Search for the cell housing the specified text and yield its (X, Y) center coordinate. 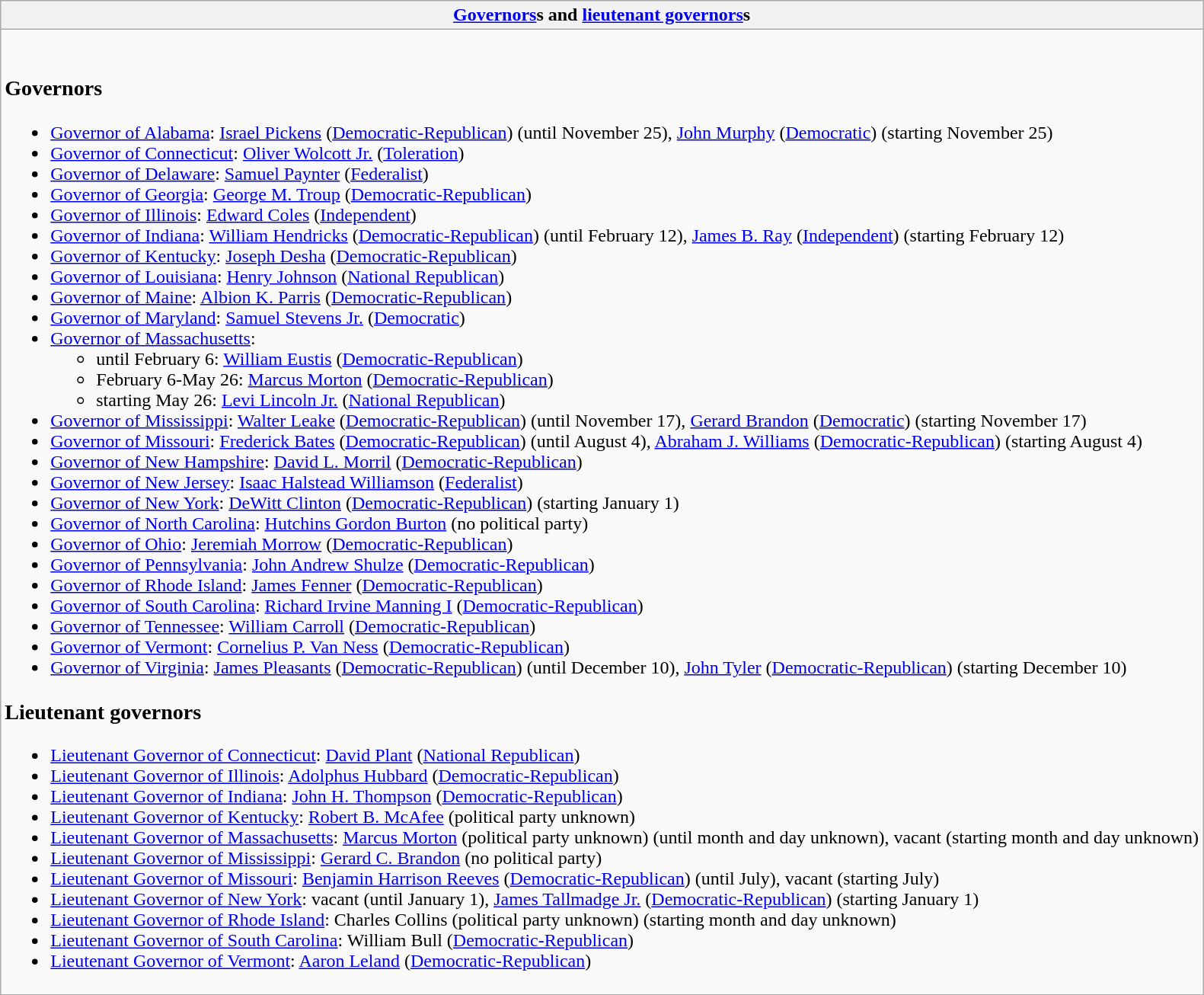
Governorss and lieutenant governorss (602, 15)
